Capture the cell that displays the provided text and extract its (X, Y) central coordinate. 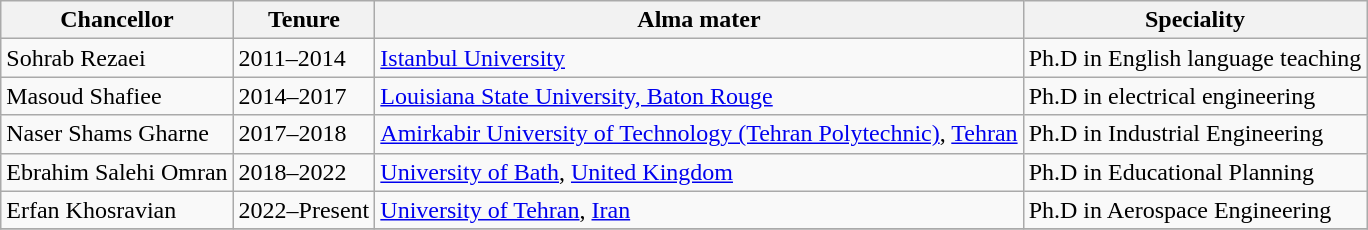
Ph.D in Educational Planning (1195, 172)
2011–2014 (304, 58)
Ph.D in English language teaching (1195, 58)
2017–2018 (304, 134)
2014–2017 (304, 96)
Louisiana State University, Baton Rouge (699, 96)
2022–Present (304, 210)
Sohrab Rezaei (117, 58)
Erfan Khosravian (117, 210)
Ph.D in electrical engineering (1195, 96)
Masoud Shafiee (117, 96)
Speciality (1195, 20)
Ebrahim Salehi Omran (117, 172)
University of Tehran, Iran (699, 210)
Tenure (304, 20)
University of Bath, United Kingdom (699, 172)
Istanbul University (699, 58)
Alma mater (699, 20)
Ph.D in Industrial Engineering (1195, 134)
2018–2022 (304, 172)
Chancellor (117, 20)
Naser Shams Gharne (117, 134)
Amirkabir University of Technology (Tehran Polytechnic), Tehran (699, 134)
Ph.D in Aerospace Engineering (1195, 210)
